Search for the cell housing the specified text and yield its (x, y) center coordinate. 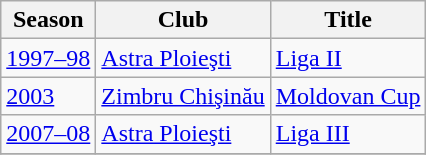
Zimbru Chişinău (183, 96)
Moldovan Cup (348, 96)
Liga III (348, 134)
Liga II (348, 58)
2007–08 (48, 134)
2003 (48, 96)
Season (48, 20)
Club (183, 20)
1997–98 (48, 58)
Title (348, 20)
